Output the [x, y] coordinate of the center of the cell containing the given text.  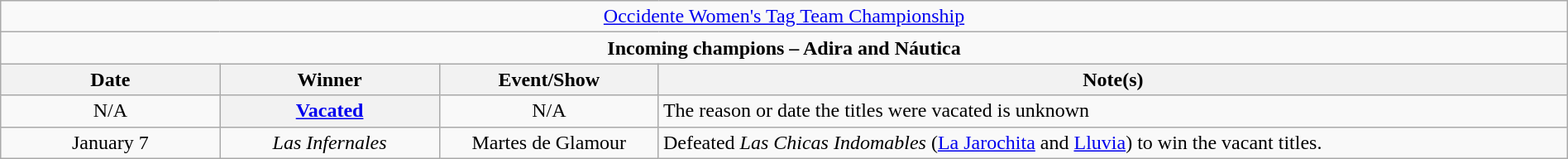
Winner [329, 79]
January 7 [111, 142]
The reason or date the titles were vacated is unknown [1113, 111]
Date [111, 79]
Defeated Las Chicas Indomables (La Jarochita and Lluvia) to win the vacant titles. [1113, 142]
Incoming champions – Adira and Náutica [784, 48]
Las Infernales [329, 142]
Vacated [329, 111]
Note(s) [1113, 79]
Occidente Women's Tag Team Championship [784, 17]
Martes de Glamour [549, 142]
Event/Show [549, 79]
